Extract the [x, y] coordinate from the center of the cell holding the provided text.  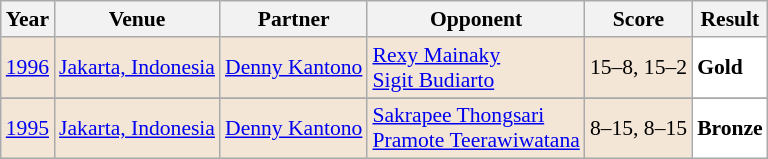
15–8, 15–2 [638, 68]
1996 [28, 68]
8–15, 8–15 [638, 128]
Bronze [730, 128]
1995 [28, 128]
Rexy Mainaky Sigit Budiarto [476, 68]
Result [730, 19]
Year [28, 19]
Venue [137, 19]
Gold [730, 68]
Score [638, 19]
Sakrapee Thongsari Pramote Teerawiwatana [476, 128]
Partner [294, 19]
Opponent [476, 19]
